Capture the cell that displays the provided text and extract its (X, Y) central coordinate. 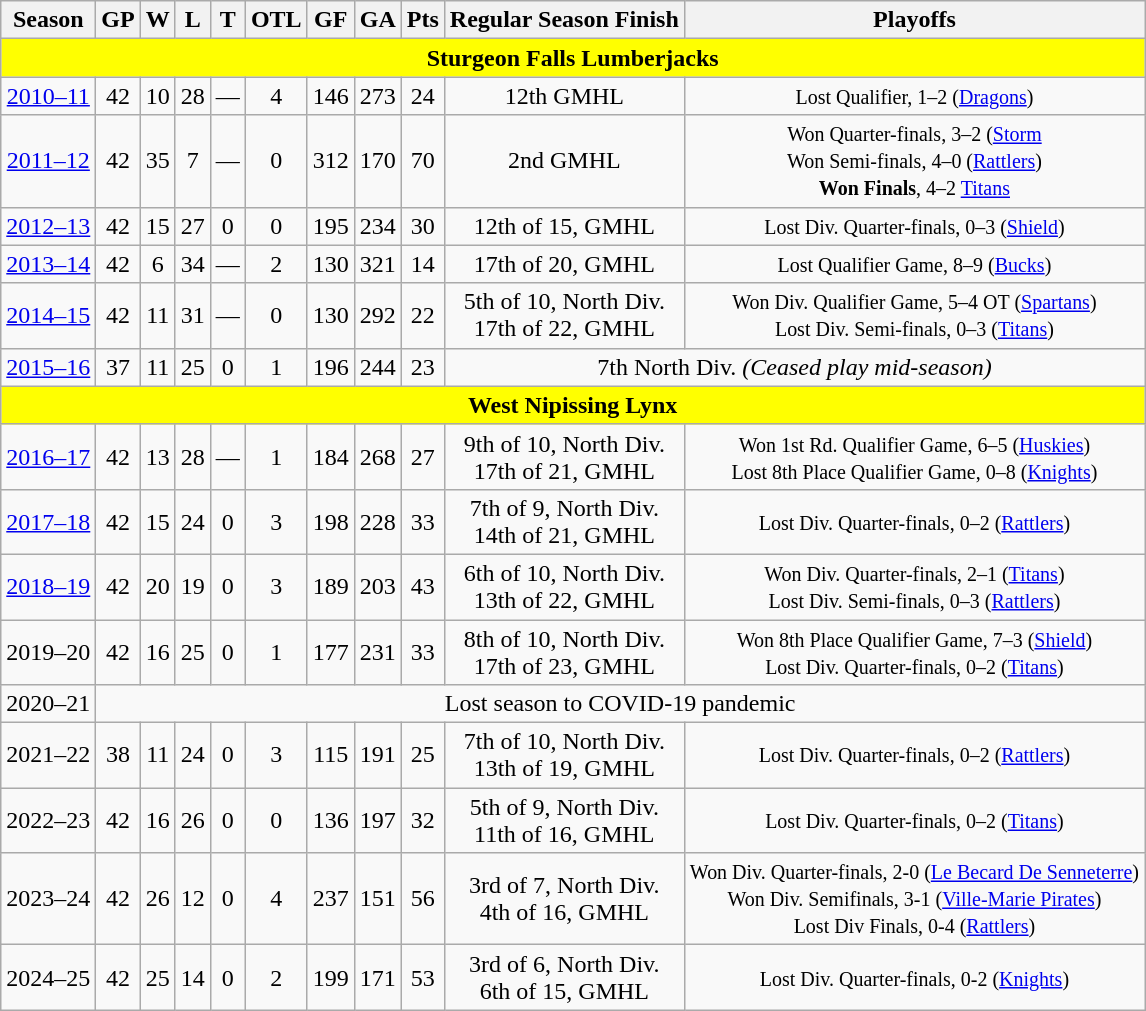
195 (330, 226)
30 (422, 226)
146 (330, 96)
136 (330, 820)
3rd of 6, North Div.6th of 15, GMHL (564, 978)
237 (330, 899)
7th of 9, North Div.14th of 21, GMHL (564, 522)
56 (422, 899)
2014–15 (48, 316)
Sturgeon Falls Lumberjacks (573, 58)
196 (330, 367)
12 (192, 899)
12th GMHL (564, 96)
244 (378, 367)
2017–18 (48, 522)
2023–24 (48, 899)
3rd of 7, North Div.4th of 16, GMHL (564, 899)
Lost season to COVID-19 pandemic (620, 704)
2010–11 (48, 96)
L (192, 20)
5th of 9, North Div.11th of 16, GMHL (564, 820)
10 (158, 96)
7 (192, 161)
9th of 10, North Div.17th of 21, GMHL (564, 456)
2015–16 (48, 367)
7th North Div. (Ceased play mid-season) (794, 367)
43 (422, 586)
Won 1st Rd. Qualifier Game, 6–5 (Huskies)Lost 8th Place Qualifier Game, 0–8 (Knights) (914, 456)
12th of 15, GMHL (564, 226)
23 (422, 367)
198 (330, 522)
Pts (422, 20)
5th of 10, North Div.17th of 22, GMHL (564, 316)
2022–23 (48, 820)
2021–22 (48, 756)
184 (330, 456)
6 (158, 264)
70 (422, 161)
273 (378, 96)
2012–13 (48, 226)
Season (48, 20)
2024–25 (48, 978)
234 (378, 226)
Lost Div. Quarter-finals, 0–3 (Shield) (914, 226)
231 (378, 652)
321 (378, 264)
2nd GMHL (564, 161)
GA (378, 20)
OTL (276, 20)
2013–14 (48, 264)
W (158, 20)
170 (378, 161)
T (228, 20)
22 (422, 316)
31 (192, 316)
Won Quarter-finals, 3–2 (StormWon Semi-finals, 4–0 (Rattlers)Won Finals, 4–2 Titans (914, 161)
37 (118, 367)
199 (330, 978)
2011–12 (48, 161)
35 (158, 161)
177 (330, 652)
151 (378, 899)
191 (378, 756)
20 (158, 586)
268 (378, 456)
GF (330, 20)
53 (422, 978)
2019–20 (48, 652)
171 (378, 978)
Playoffs (914, 20)
197 (378, 820)
6th of 10, North Div.13th of 22, GMHL (564, 586)
Won 8th Place Qualifier Game, 7–3 (Shield)Lost Div. Quarter-finals, 0–2 (Titans) (914, 652)
Won Div. Qualifier Game, 5–4 OT (Spartans)Lost Div. Semi-finals, 0–3 (Titans) (914, 316)
2016–17 (48, 456)
13 (158, 456)
2020–21 (48, 704)
2018–19 (48, 586)
203 (378, 586)
Lost Div. Quarter-finals, 0-2 (Knights) (914, 978)
115 (330, 756)
7th of 10, North Div.13th of 19, GMHL (564, 756)
19 (192, 586)
Won Div. Quarter-finals, 2-0 (Le Becard De Senneterre)Won Div. Semifinals, 3-1 (Ville-Marie Pirates)Lost Div Finals, 0-4 (Rattlers) (914, 899)
Lost Div. Quarter-finals, 0–2 (Titans) (914, 820)
17th of 20, GMHL (564, 264)
32 (422, 820)
GP (118, 20)
34 (192, 264)
292 (378, 316)
8th of 10, North Div.17th of 23, GMHL (564, 652)
Regular Season Finish (564, 20)
West Nipissing Lynx (573, 405)
189 (330, 586)
Won Div. Quarter-finals, 2–1 (Titans)Lost Div. Semi-finals, 0–3 (Rattlers) (914, 586)
Lost Qualifier, 1–2 (Dragons) (914, 96)
Lost Qualifier Game, 8–9 (Bucks) (914, 264)
38 (118, 756)
228 (378, 522)
312 (330, 161)
